Provide the [X, Y] coordinate of the cell's center where the given text is located.  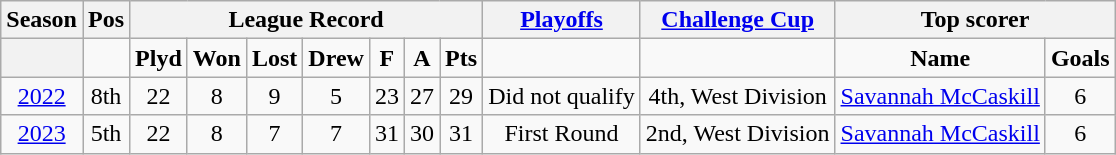
A [422, 58]
Name [940, 58]
League Record [306, 20]
F [386, 58]
23 [386, 96]
2nd, West Division [738, 134]
Challenge Cup [738, 20]
Top scorer [975, 20]
9 [274, 96]
Did not qualify [562, 96]
4th, West Division [738, 96]
5th [106, 134]
Season [42, 20]
Lost [274, 58]
2023 [42, 134]
First Round [562, 134]
Pos [106, 20]
5 [336, 96]
27 [422, 96]
8th [106, 96]
Pts [462, 58]
Won [216, 58]
Playoffs [562, 20]
30 [422, 134]
29 [462, 96]
Drew [336, 58]
Plyd [159, 58]
2022 [42, 96]
Goals [1080, 58]
